For the text-containing cell, return its midpoint in (X, Y) coordinate format. 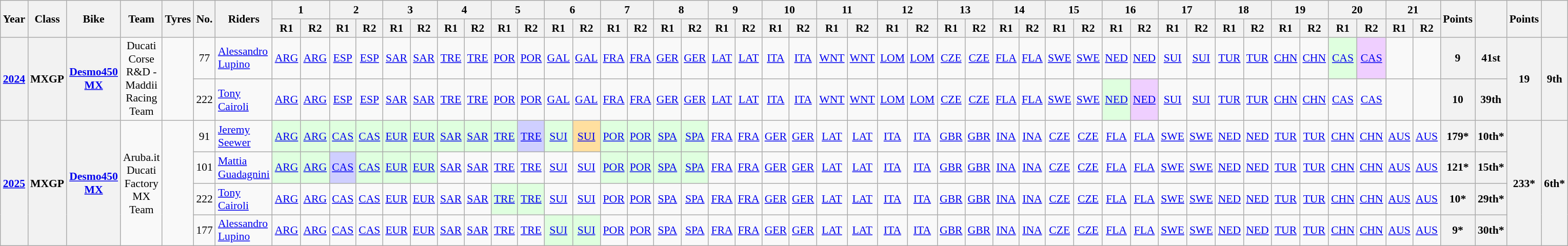
Class (47, 18)
Mattia Guadagnini (244, 168)
29th* (1491, 199)
91 (204, 136)
13 (965, 10)
2024 (14, 79)
3 (410, 10)
Year (14, 18)
10* (1458, 199)
41st (1491, 58)
101 (204, 168)
5 (518, 10)
2 (356, 10)
8 (681, 10)
2025 (14, 183)
179* (1458, 136)
Ducati Corse R&D - Maddii Racing Team (142, 79)
17 (1187, 10)
6th* (1554, 183)
Riders (244, 18)
Team (142, 18)
4 (464, 10)
177 (204, 231)
16 (1130, 10)
21 (1414, 10)
20 (1357, 10)
Jeremy Seewer (244, 136)
15th* (1491, 168)
18 (1243, 10)
Bike (93, 18)
39th (1491, 100)
Tyres (177, 18)
15 (1074, 10)
12 (907, 10)
6 (572, 10)
30th* (1491, 231)
77 (204, 58)
9th (1554, 79)
10th* (1491, 136)
7 (627, 10)
121* (1458, 168)
11 (847, 10)
No. (204, 18)
233* (1524, 183)
1 (301, 10)
14 (1019, 10)
Aruba.it Ducati Factory MX Team (142, 183)
9* (1458, 231)
